Return [x, y] of the center of cell containing provided text 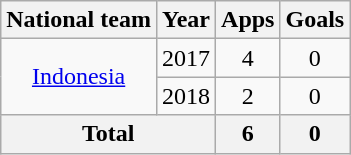
Year [186, 20]
4 [248, 58]
Total [108, 134]
2 [248, 96]
2017 [186, 58]
Goals [315, 20]
6 [248, 134]
Indonesia [79, 77]
Apps [248, 20]
National team [79, 20]
2018 [186, 96]
